Detect which cell encompasses the target text, then output its [x, y] center coordinate. 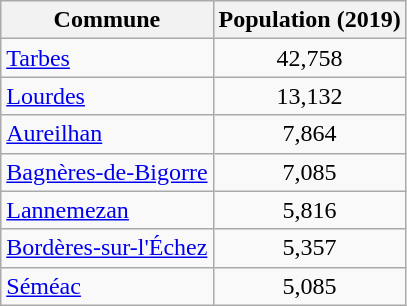
Aureilhan [107, 134]
Tarbes [107, 58]
Lourdes [107, 96]
5,357 [310, 248]
Population (2019) [310, 20]
Lannemezan [107, 210]
5,816 [310, 210]
13,132 [310, 96]
7,085 [310, 172]
Bagnères-de-Bigorre [107, 172]
7,864 [310, 134]
5,085 [310, 286]
Bordères-sur-l'Échez [107, 248]
Commune [107, 20]
Séméac [107, 286]
42,758 [310, 58]
